Return (x, y) of the center of cell containing provided text 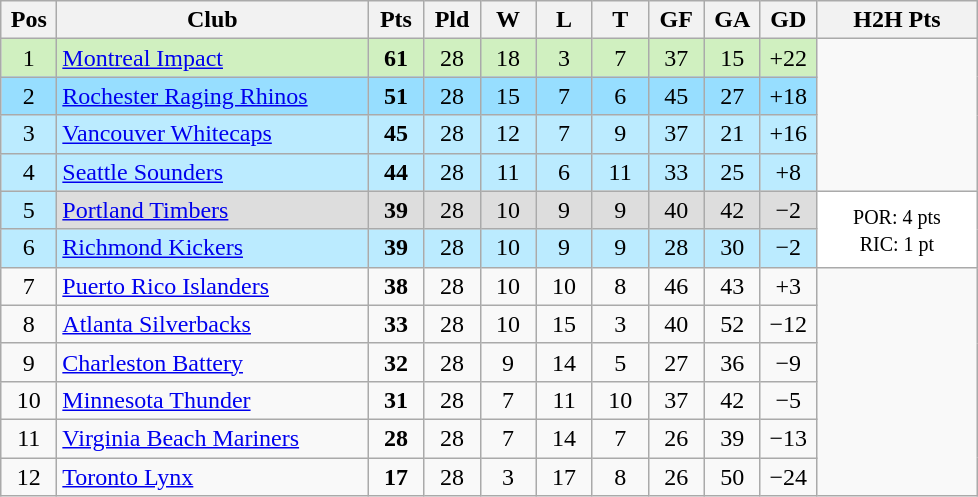
Puerto Rico Islanders (212, 286)
2 (29, 96)
Portland Timbers (212, 210)
L (564, 20)
32 (396, 362)
−13 (788, 438)
Virginia Beach Mariners (212, 438)
H2H Pts (896, 20)
+8 (788, 172)
61 (396, 58)
51 (396, 96)
Montreal Impact (212, 58)
46 (676, 286)
+16 (788, 134)
25 (732, 172)
38 (396, 286)
21 (732, 134)
Vancouver Whitecaps (212, 134)
50 (732, 477)
Pos (29, 20)
GF (676, 20)
Pts (396, 20)
44 (396, 172)
Toronto Lynx (212, 477)
Richmond Kickers (212, 248)
Charleston Battery (212, 362)
+18 (788, 96)
+3 (788, 286)
GA (732, 20)
Seattle Sounders (212, 172)
31 (396, 400)
Atlanta Silverbacks (212, 324)
−9 (788, 362)
−24 (788, 477)
Pld (452, 20)
T (620, 20)
POR: 4 ptsRIC: 1 pt (896, 229)
GD (788, 20)
1 (29, 58)
−5 (788, 400)
18 (508, 58)
−12 (788, 324)
43 (732, 286)
4 (29, 172)
30 (732, 248)
Minnesota Thunder (212, 400)
W (508, 20)
Club (212, 20)
Rochester Raging Rhinos (212, 96)
36 (732, 362)
+22 (788, 58)
52 (732, 324)
